Search for the cell housing the specified text and yield its (X, Y) center coordinate. 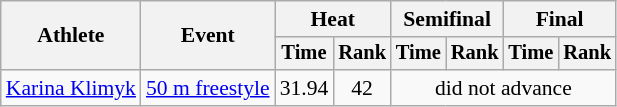
Final (559, 19)
Event (208, 36)
50 m freestyle (208, 88)
Athlete (71, 36)
31.94 (304, 88)
Semifinal (447, 19)
did not advance (504, 88)
Karina Klimyk (71, 88)
42 (362, 88)
Heat (333, 19)
